Pinpoint the cell where the given text exists, returning its (x, y) midpoint coordinate. 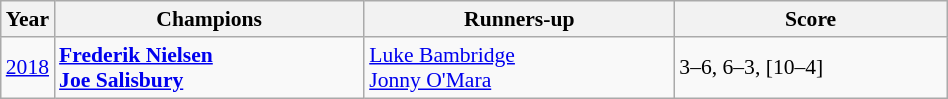
Frederik Nielsen Joe Salisbury (209, 68)
Luke Bambridge Jonny O'Mara (519, 68)
Year (28, 19)
Runners-up (519, 19)
2018 (28, 68)
Score (810, 19)
Champions (209, 19)
3–6, 6–3, [10–4] (810, 68)
